Extract the (X, Y) coordinate from the center of the cell holding the provided text.  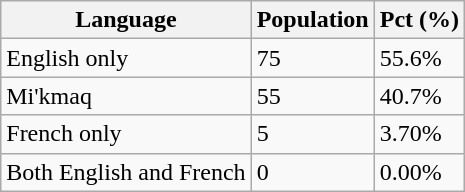
0.00% (419, 172)
Both English and French (126, 172)
Population (312, 20)
75 (312, 58)
French only (126, 134)
Mi'kmaq (126, 96)
55.6% (419, 58)
0 (312, 172)
55 (312, 96)
Language (126, 20)
5 (312, 134)
Pct (%) (419, 20)
40.7% (419, 96)
3.70% (419, 134)
English only (126, 58)
